Detect which cell encompasses the target text, then output its [X, Y] center coordinate. 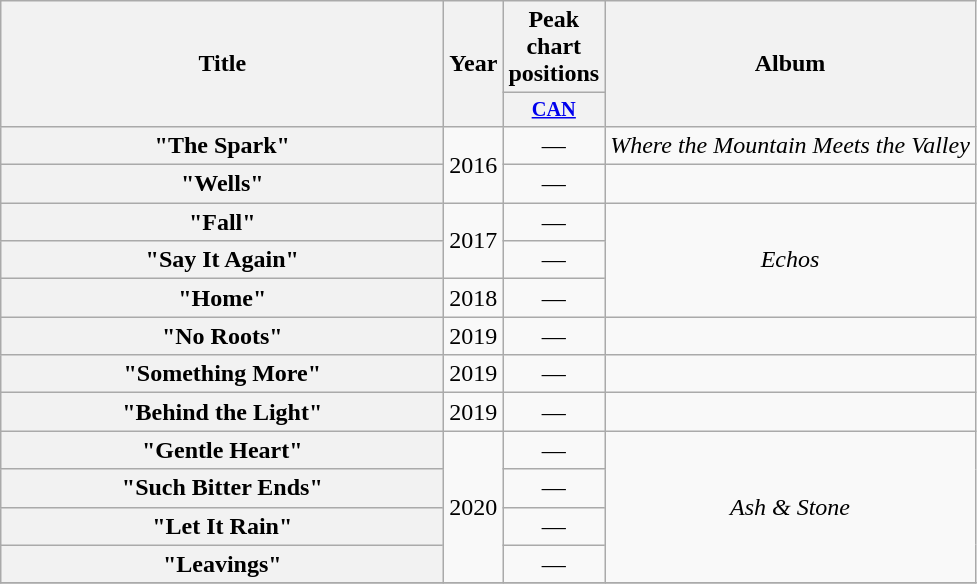
Album [790, 64]
Echos [790, 260]
"Fall" [222, 222]
Peak chart positions [554, 47]
Title [222, 64]
Year [474, 64]
"Gentle Heart" [222, 450]
CAN [554, 110]
"Let It Rain" [222, 526]
"Say It Again" [222, 260]
"Home" [222, 298]
2016 [474, 164]
"The Spark" [222, 145]
Where the Mountain Meets the Valley [790, 145]
"Such Bitter Ends" [222, 488]
Ash & Stone [790, 507]
"Something More" [222, 374]
"No Roots" [222, 336]
"Behind the Light" [222, 412]
"Leavings" [222, 564]
2017 [474, 241]
"Wells" [222, 184]
2018 [474, 298]
2020 [474, 507]
